For the text-containing cell, return its midpoint in [X, Y] coordinate format. 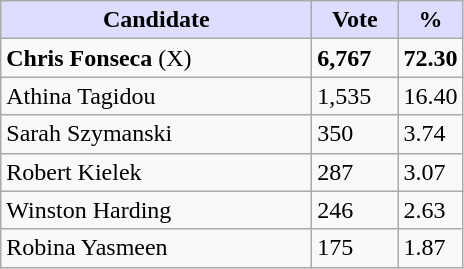
1.87 [430, 248]
246 [355, 210]
Sarah Szymanski [156, 134]
Chris Fonseca (X) [156, 58]
287 [355, 172]
3.74 [430, 134]
72.30 [430, 58]
% [430, 20]
6,767 [355, 58]
1,535 [355, 96]
350 [355, 134]
Winston Harding [156, 210]
16.40 [430, 96]
Robina Yasmeen [156, 248]
Vote [355, 20]
3.07 [430, 172]
Robert Kielek [156, 172]
Athina Tagidou [156, 96]
2.63 [430, 210]
Candidate [156, 20]
175 [355, 248]
